Return (X, Y) of the center of cell containing provided text 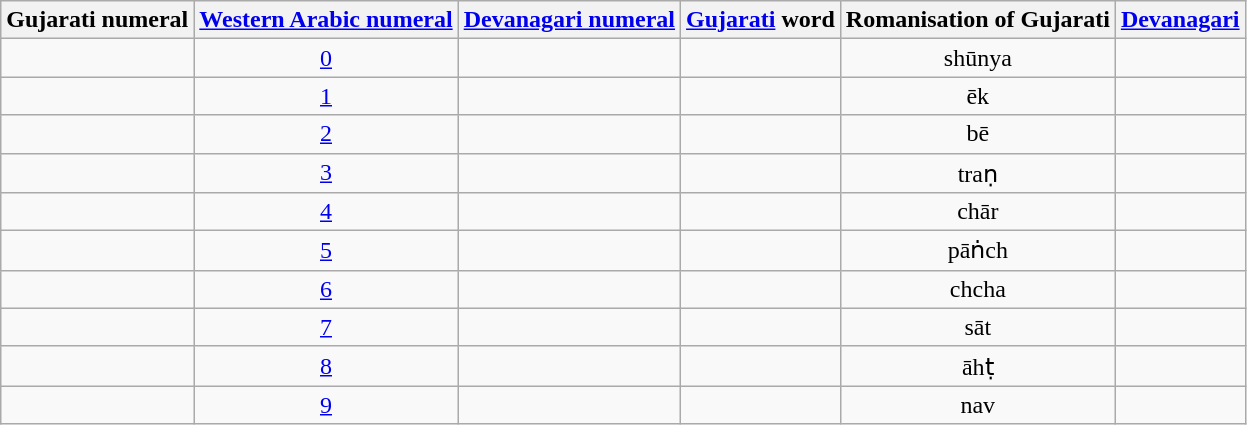
Gujarati word (761, 20)
traṇ (978, 173)
7 (326, 327)
Gujarati numeral (98, 20)
nav (978, 405)
3 (326, 173)
5 (326, 251)
0 (326, 58)
shūnya (978, 58)
1 (326, 96)
4 (326, 212)
6 (326, 289)
ēk (978, 96)
8 (326, 366)
bē (978, 134)
Devanagari (1180, 20)
sāt (978, 327)
2 (326, 134)
pāṅch (978, 251)
Romanisation of Gujarati (978, 20)
9 (326, 405)
chār (978, 212)
chcha (978, 289)
āhṭ (978, 366)
Western Arabic numeral (326, 20)
Devanagari numeral (569, 20)
